Detect which cell encompasses the target text, then output its (X, Y) center coordinate. 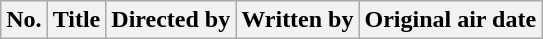
Written by (298, 20)
No. (24, 20)
Directed by (171, 20)
Title (76, 20)
Original air date (450, 20)
